Return the [x, y] coordinate for the center point of the cell that contains the specified text.  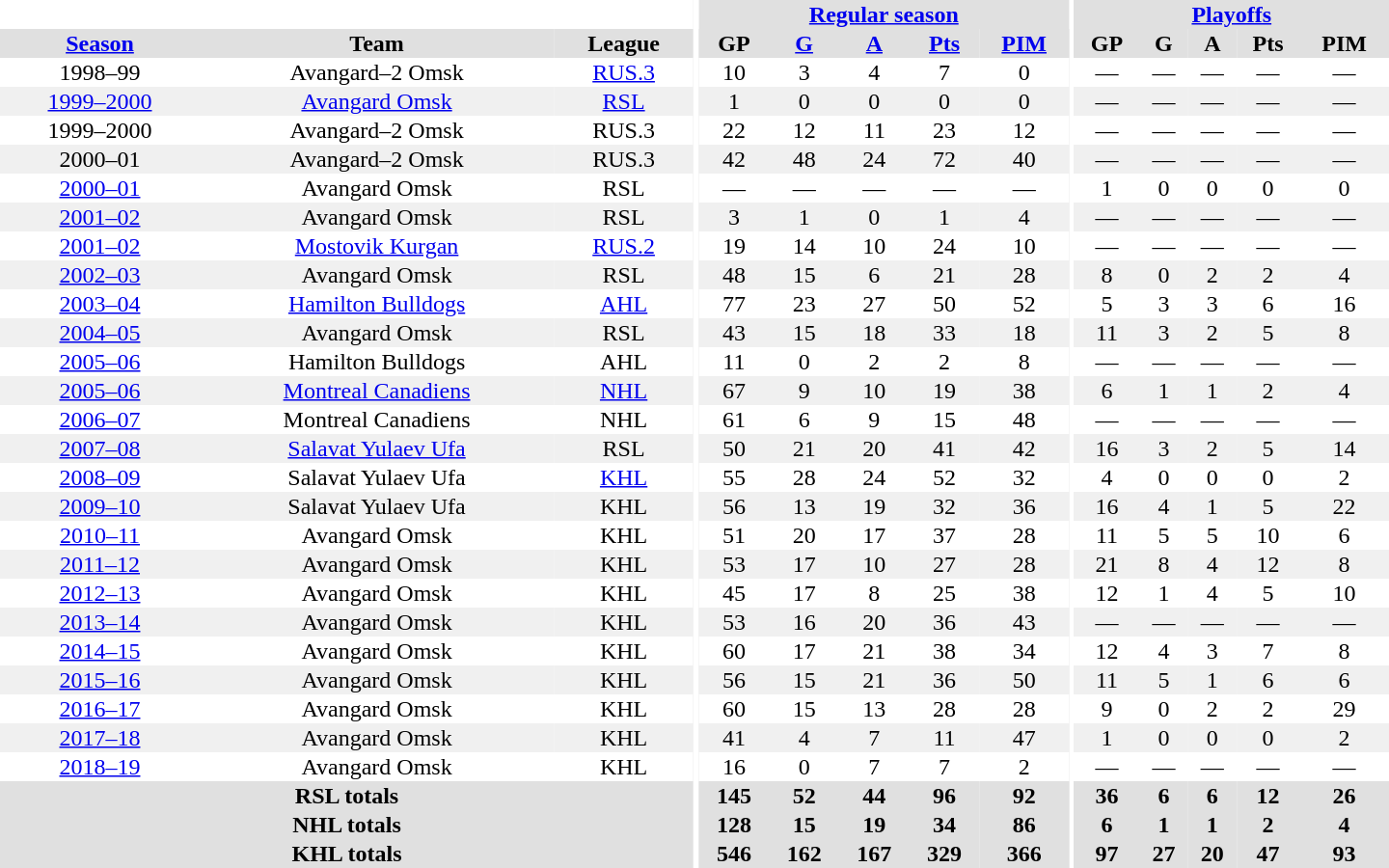
2008–09 [100, 477]
2007–08 [100, 448]
86 [1024, 825]
44 [874, 796]
33 [945, 333]
KHL totals [347, 854]
2009–10 [100, 506]
37 [945, 535]
2011–12 [100, 564]
2003–04 [100, 304]
366 [1024, 854]
2015–16 [100, 680]
Regular season [884, 14]
25 [945, 593]
72 [945, 159]
128 [735, 825]
45 [735, 593]
329 [945, 854]
167 [874, 854]
NHL totals [347, 825]
40 [1024, 159]
26 [1345, 796]
2010–11 [100, 535]
1998–99 [100, 72]
2016–17 [100, 709]
2006–07 [100, 420]
92 [1024, 796]
Season [100, 43]
55 [735, 477]
2013–14 [100, 622]
Mostovik Kurgan [376, 246]
96 [945, 796]
51 [735, 535]
Playoffs [1232, 14]
2012–13 [100, 593]
RSL totals [347, 796]
2018–19 [100, 767]
2004–05 [100, 333]
2017–18 [100, 738]
Team [376, 43]
2014–15 [100, 651]
97 [1107, 854]
67 [735, 391]
546 [735, 854]
29 [1345, 709]
93 [1345, 854]
162 [804, 854]
145 [735, 796]
2002–03 [100, 275]
77 [735, 304]
RUS.2 [623, 246]
League [623, 43]
61 [735, 420]
